For the text-containing cell, return its midpoint in [x, y] coordinate format. 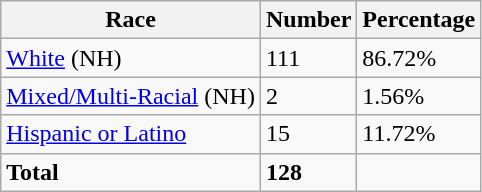
86.72% [419, 58]
1.56% [419, 96]
2 [308, 96]
Hispanic or Latino [131, 134]
Total [131, 172]
128 [308, 172]
Race [131, 20]
White (NH) [131, 58]
111 [308, 58]
Number [308, 20]
11.72% [419, 134]
Percentage [419, 20]
15 [308, 134]
Mixed/Multi-Racial (NH) [131, 96]
